Detect which cell encompasses the target text, then output its (x, y) center coordinate. 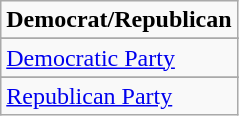
Democratic Party (119, 58)
Democrat/Republican (119, 20)
Republican Party (119, 96)
